Return [X, Y] of the center of cell containing provided text 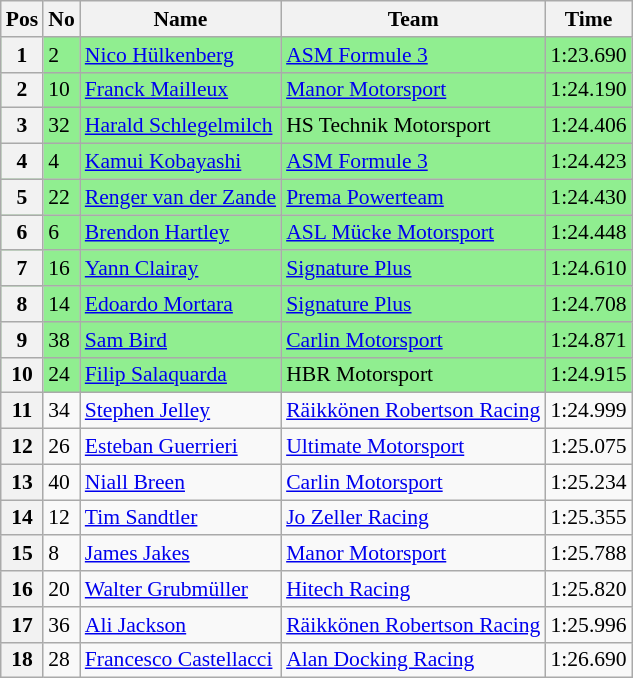
36 [62, 625]
3 [22, 126]
24 [62, 375]
38 [62, 340]
1:24.190 [588, 90]
ASL Mücke Motorsport [413, 233]
32 [62, 126]
1:25.788 [588, 554]
Pos [22, 19]
Francesco Castellacci [180, 660]
Filip Salaquarda [180, 375]
Esteban Guerrieri [180, 447]
Team [413, 19]
1 [22, 55]
34 [62, 411]
1:25.075 [588, 447]
1:24.708 [588, 304]
1:24.610 [588, 269]
HBR Motorsport [413, 375]
1:25.820 [588, 589]
Niall Breen [180, 482]
5 [22, 197]
1:24.999 [588, 411]
11 [22, 411]
1:26.690 [588, 660]
1:23.690 [588, 55]
1:24.430 [588, 197]
Walter Grubmüller [180, 589]
26 [62, 447]
18 [22, 660]
1:25.234 [588, 482]
Ultimate Motorsport [413, 447]
Stephen Jelley [180, 411]
28 [62, 660]
1:24.915 [588, 375]
Hitech Racing [413, 589]
Sam Bird [180, 340]
Kamui Kobayashi [180, 162]
Jo Zeller Racing [413, 518]
7 [22, 269]
9 [22, 340]
40 [62, 482]
Name [180, 19]
Edoardo Mortara [180, 304]
Franck Mailleux [180, 90]
17 [22, 625]
1:25.996 [588, 625]
1:24.448 [588, 233]
No [62, 19]
20 [62, 589]
1:25.355 [588, 518]
Brendon Hartley [180, 233]
1:24.423 [588, 162]
13 [22, 482]
Renger van der Zande [180, 197]
James Jakes [180, 554]
Harald Schlegelmilch [180, 126]
Tim Sandtler [180, 518]
Alan Docking Racing [413, 660]
Prema Powerteam [413, 197]
1:24.406 [588, 126]
Nico Hülkenberg [180, 55]
22 [62, 197]
15 [22, 554]
Yann Clairay [180, 269]
Time [588, 19]
HS Technik Motorsport [413, 126]
Ali Jackson [180, 625]
1:24.871 [588, 340]
